Extract the [X, Y] coordinate from the center of the cell holding the provided text.  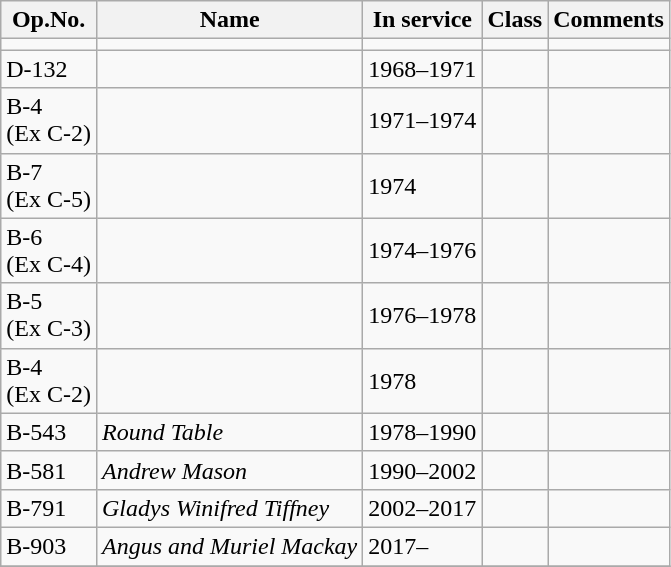
Class [515, 20]
Round Table [229, 432]
B-791 [49, 508]
1978–1990 [422, 432]
Andrew Mason [229, 470]
Op.No. [49, 20]
D-132 [49, 69]
B-5(Ex C-3) [49, 316]
B-543 [49, 432]
2002–2017 [422, 508]
In service [422, 20]
1974–1976 [422, 250]
Name [229, 20]
1976–1978 [422, 316]
Gladys Winifred Tiffney [229, 508]
Angus and Muriel Mackay [229, 546]
2017– [422, 546]
1978 [422, 380]
B-903 [49, 546]
1990–2002 [422, 470]
B-7(Ex C-5) [49, 186]
B-6(Ex C-4) [49, 250]
B-581 [49, 470]
1971–1974 [422, 120]
Comments [609, 20]
1974 [422, 186]
1968–1971 [422, 69]
